Search for the cell housing the specified text and yield its [x, y] center coordinate. 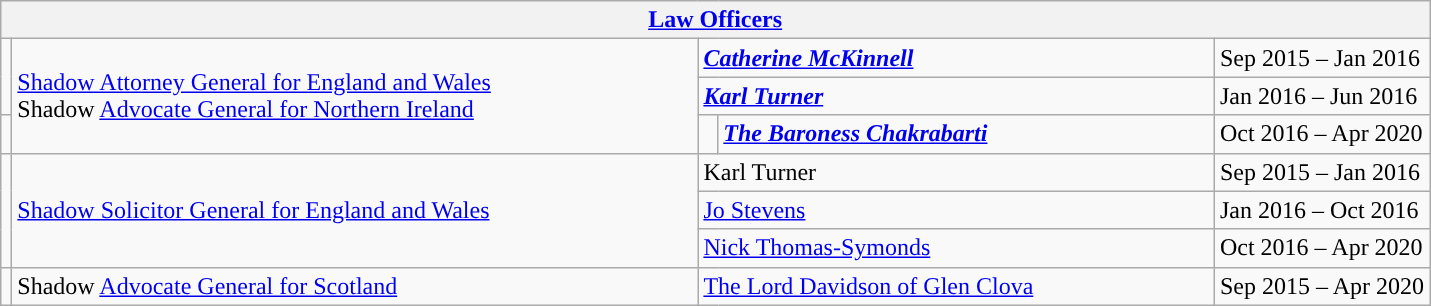
Catherine McKinnell [956, 58]
Jan 2016 – Jun 2016 [1322, 96]
The Lord Davidson of Glen Clova [956, 286]
Shadow Advocate General for Scotland [355, 286]
Jo Stevens [956, 210]
Sep 2015 – Apr 2020 [1322, 286]
Law Officers [716, 20]
Nick Thomas-Symonds [956, 248]
Shadow Solicitor General for England and Wales [355, 210]
Jan 2016 – Oct 2016 [1322, 210]
The Baroness Chakrabarti [966, 134]
Shadow Attorney General for England and WalesShadow Advocate General for Northern Ireland [355, 96]
